Determine the (x, y) coordinate at the center of the cell enclosing the given text.  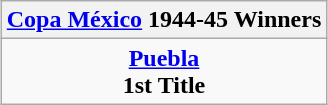
Puebla1st Title (164, 72)
Copa México 1944-45 Winners (164, 20)
